Pinpoint the cell where the given text exists, returning its (x, y) midpoint coordinate. 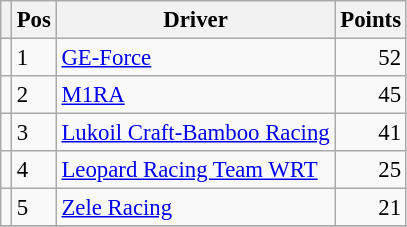
M1RA (196, 95)
21 (370, 208)
4 (34, 170)
GE-Force (196, 58)
Lukoil Craft-Bamboo Racing (196, 133)
2 (34, 95)
45 (370, 95)
5 (34, 208)
Points (370, 20)
Leopard Racing Team WRT (196, 170)
3 (34, 133)
Zele Racing (196, 208)
41 (370, 133)
1 (34, 58)
Driver (196, 20)
25 (370, 170)
Pos (34, 20)
52 (370, 58)
